Locate the cell with the specified text and output its (X, Y) center coordinate. 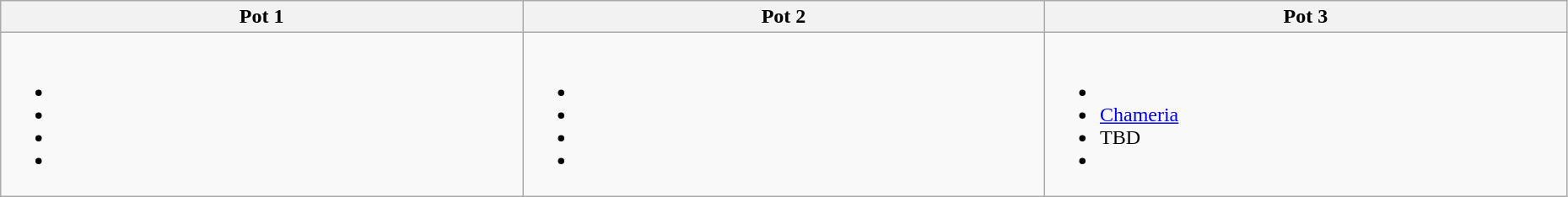
Pot 3 (1306, 17)
Pot 1 (261, 17)
Pot 2 (784, 17)
ChameriaTBD (1306, 114)
